Find where the given text appears and provide that cell's center as [x, y] coordinate. 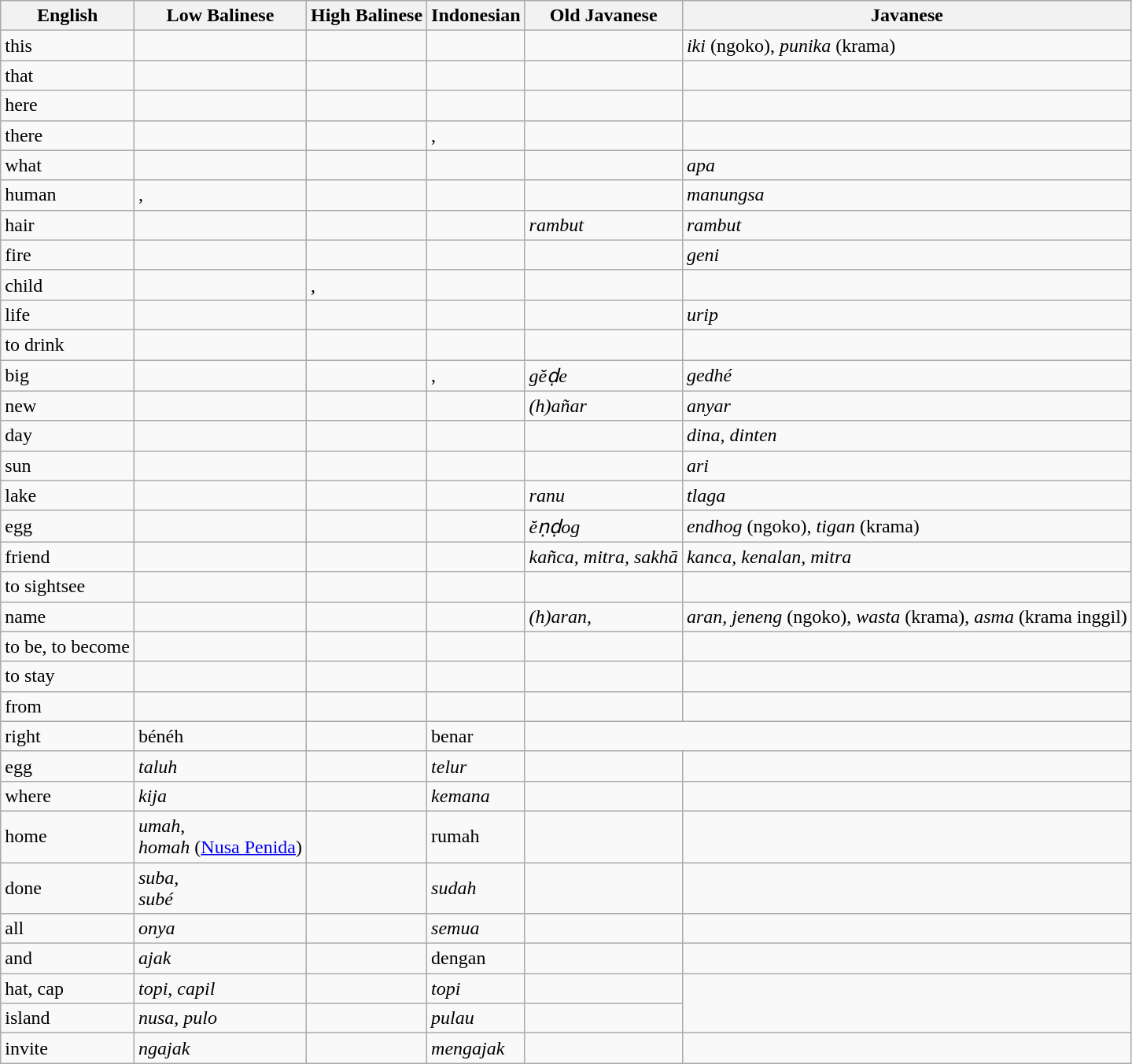
what [68, 165]
this [68, 46]
to stay [68, 676]
dina, dinten [906, 436]
manungsa [906, 195]
friend [68, 557]
to be, to become [68, 646]
new [68, 406]
all [68, 929]
kemana [476, 796]
island [68, 1018]
Old Javanese [603, 16]
bénéh [220, 736]
sun [68, 466]
sudah [476, 887]
topi [476, 989]
ajak [220, 959]
English [68, 16]
here [68, 105]
iki (ngoko), punika (krama) [906, 46]
where [68, 796]
umah,homah (Nusa Penida) [220, 837]
kañca, mitra, sakhā [603, 557]
benar [476, 736]
day [68, 436]
anyar [906, 406]
name [68, 617]
Javanese [906, 16]
home [68, 837]
mengajak [476, 1048]
nusa, pulo [220, 1018]
kija [220, 796]
aran, jeneng (ngoko), wasta (krama), asma (krama inggil) [906, 617]
lake [68, 495]
there [68, 135]
taluh [220, 766]
from [68, 706]
Indonesian [476, 16]
endhog (ngoko), tigan (krama) [906, 526]
gĕḍe [603, 376]
and [68, 959]
life [68, 315]
invite [68, 1048]
dengan [476, 959]
(h)añar [603, 406]
human [68, 195]
urip [906, 315]
(h)aran, [603, 617]
suba,subé [220, 887]
hat, cap [68, 989]
ngajak [220, 1048]
semua [476, 929]
kanca, kenalan, mitra [906, 557]
gedhé [906, 376]
to sightsee [68, 587]
High Balinese [367, 16]
right [68, 736]
to drink [68, 344]
telur [476, 766]
rumah [476, 837]
topi, capil [220, 989]
child [68, 285]
ĕṇḍog [603, 526]
pulau [476, 1018]
apa [906, 165]
geni [906, 255]
hair [68, 225]
that [68, 75]
ranu [603, 495]
done [68, 887]
ari [906, 466]
fire [68, 255]
Low Balinese [220, 16]
onya [220, 929]
big [68, 376]
tlaga [906, 495]
